Extract the [x, y] coordinate from the center of the cell holding the provided text.  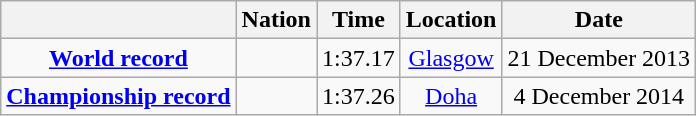
1:37.26 [358, 96]
Location [451, 20]
4 December 2014 [599, 96]
World record [118, 58]
Date [599, 20]
21 December 2013 [599, 58]
1:37.17 [358, 58]
Nation [276, 20]
Time [358, 20]
Championship record [118, 96]
Glasgow [451, 58]
Doha [451, 96]
